For the text-containing cell, return its midpoint in [x, y] coordinate format. 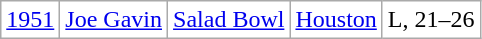
1951 [30, 20]
Joe Gavin [114, 20]
Houston [336, 20]
L, 21–26 [431, 20]
Salad Bowl [229, 20]
